Find where the given text appears and provide that cell's center as (x, y) coordinate. 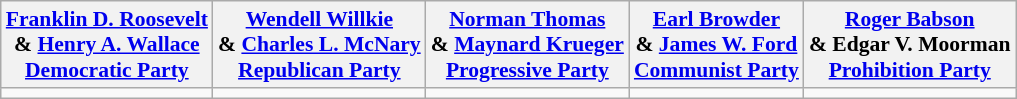
Earl Browder & James W. FordCommunist Party (716, 44)
Roger Babson & Edgar V. MoormanProhibition Party (910, 44)
Norman Thomas & Maynard KruegerProgressive Party (528, 44)
Franklin D. Roosevelt & Henry A. WallaceDemocratic Party (107, 44)
Wendell Willkie & Charles L. McNaryRepublican Party (320, 44)
